Scan for the cell matching the given text and deliver its [x, y] coordinate at center. 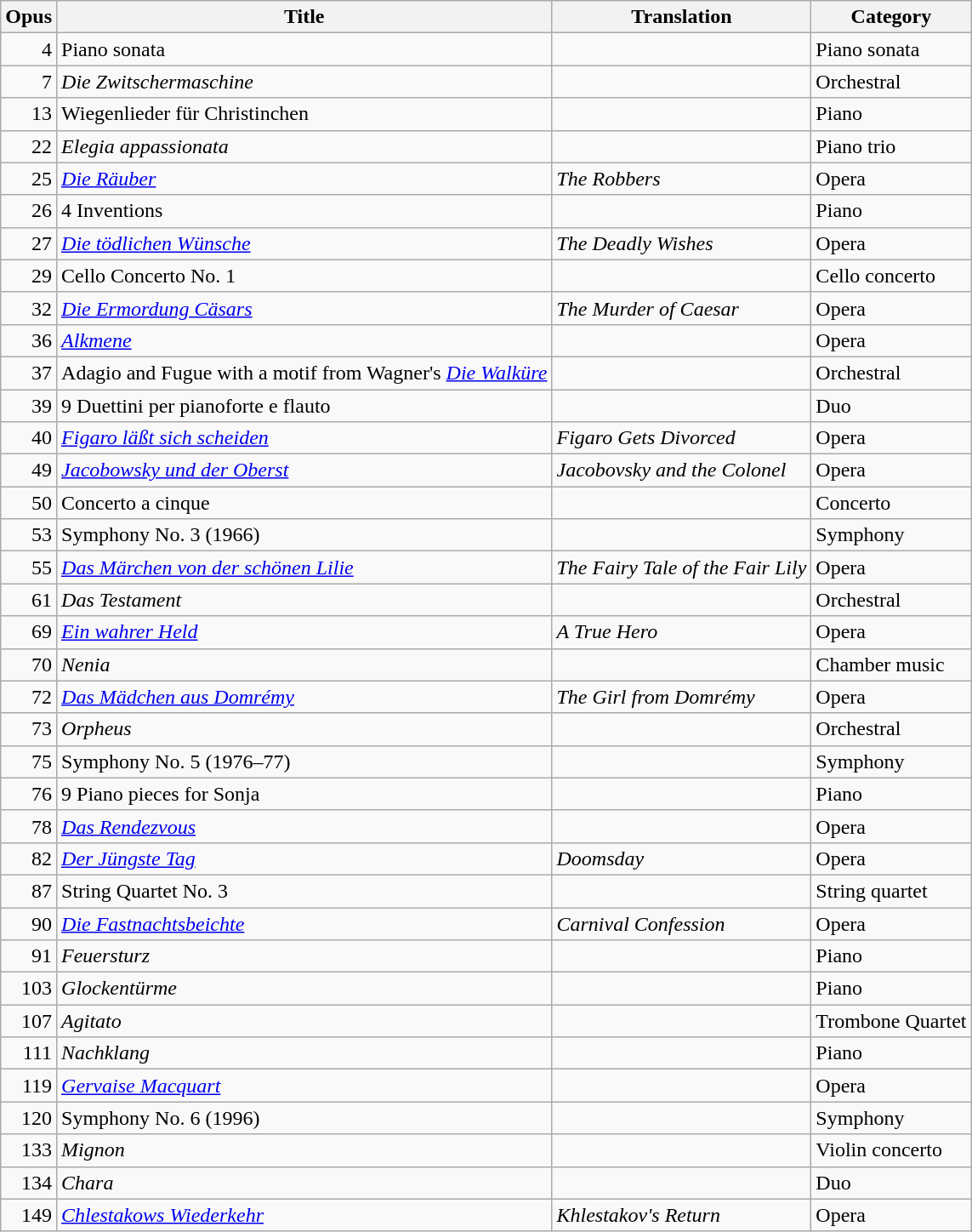
61 [29, 600]
107 [29, 1021]
Cello concerto [891, 276]
Symphony No. 5 (1976–77) [304, 761]
Chlestakows Wiederkehr [304, 1215]
Carnival Confession [682, 923]
Mignon [304, 1150]
Gervaise Macquart [304, 1086]
Orpheus [304, 729]
78 [29, 826]
91 [29, 956]
29 [29, 276]
Jacobowsky und der Oberst [304, 471]
Khlestakov's Return [682, 1215]
149 [29, 1215]
37 [29, 373]
Chara [304, 1183]
Feuersturz [304, 956]
Alkmene [304, 340]
Die tödlichen Wünsche [304, 243]
Jacobovsky and the Colonel [682, 471]
13 [29, 114]
Die Ermordung Cäsars [304, 308]
76 [29, 794]
82 [29, 858]
9 Duettini per pianoforte e flauto [304, 406]
Chamber music [891, 664]
Das Testament [304, 600]
39 [29, 406]
Die Zwitschermaschine [304, 82]
22 [29, 146]
Doomsday [682, 858]
134 [29, 1183]
90 [29, 923]
Violin concerto [891, 1150]
Piano trio [891, 146]
Category [891, 17]
Symphony No. 6 (1996) [304, 1118]
120 [29, 1118]
103 [29, 989]
The Girl from Domrémy [682, 697]
Cello Concerto No. 1 [304, 276]
53 [29, 535]
Concerto [891, 503]
String Quartet No. 3 [304, 891]
Trombone Quartet [891, 1021]
50 [29, 503]
25 [29, 179]
Nenia [304, 664]
Figaro Gets Divorced [682, 438]
4 [29, 49]
70 [29, 664]
The Murder of Caesar [682, 308]
49 [29, 471]
The Fairy Tale of the Fair Lily [682, 568]
Agitato [304, 1021]
36 [29, 340]
Das Märchen von der schönen Lilie [304, 568]
73 [29, 729]
69 [29, 632]
27 [29, 243]
Symphony No. 3 (1966) [304, 535]
Title [304, 17]
9 Piano pieces for Sonja [304, 794]
The Robbers [682, 179]
32 [29, 308]
Concerto a cinque [304, 503]
Das Rendezvous [304, 826]
40 [29, 438]
119 [29, 1086]
Die Fastnachtsbeichte [304, 923]
72 [29, 697]
Der Jüngste Tag [304, 858]
The Deadly Wishes [682, 243]
133 [29, 1150]
Ein wahrer Held [304, 632]
87 [29, 891]
Elegia appassionata [304, 146]
Glockentürme [304, 989]
Das Mädchen aus Domrémy [304, 697]
Wiegenlieder für Christinchen [304, 114]
Die Räuber [304, 179]
111 [29, 1053]
75 [29, 761]
Opus [29, 17]
4 Inventions [304, 211]
A True Hero [682, 632]
55 [29, 568]
Adagio and Fugue with a motif from Wagner's Die Walküre [304, 373]
26 [29, 211]
Figaro läßt sich scheiden [304, 438]
7 [29, 82]
String quartet [891, 891]
Nachklang [304, 1053]
Translation [682, 17]
